Return the [x, y] coordinate for the center point of the cell that contains the specified text.  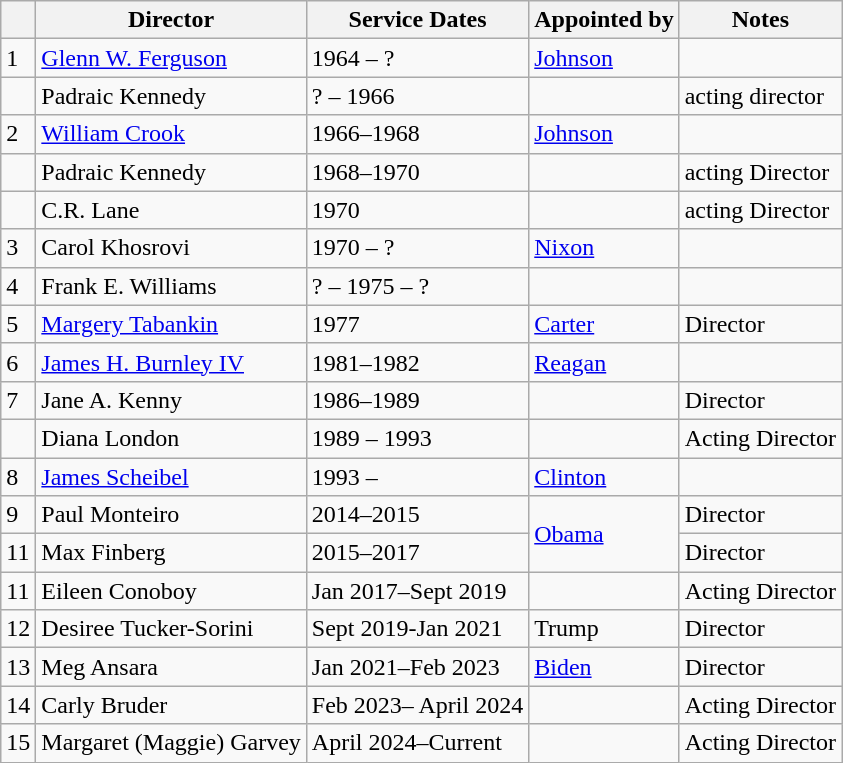
Trump [604, 629]
3 [18, 248]
acting director [760, 96]
C.R. Lane [172, 210]
William Crook [172, 134]
Max Finberg [172, 553]
1966–1968 [417, 134]
April 2024–Current [417, 743]
Jan 2017–Sept 2019 [417, 591]
Biden [604, 667]
4 [18, 286]
1981–1982 [417, 362]
1977 [417, 324]
Carter [604, 324]
2015–2017 [417, 553]
Desiree Tucker-Sorini [172, 629]
1968–1970 [417, 172]
1989 – 1993 [417, 438]
Diana London [172, 438]
Eileen Conoboy [172, 591]
Notes [760, 20]
? – 1966 [417, 96]
8 [18, 477]
Jane A. Kenny [172, 400]
14 [18, 705]
Margery Tabankin [172, 324]
9 [18, 515]
1964 – ? [417, 58]
1970 – ? [417, 248]
13 [18, 667]
Carly Bruder [172, 705]
Jan 2021–Feb 2023 [417, 667]
Nixon [604, 248]
Meg Ansara [172, 667]
Carol Khosrovi [172, 248]
2014–2015 [417, 515]
5 [18, 324]
12 [18, 629]
2 [18, 134]
1970 [417, 210]
Obama [604, 534]
? – 1975 – ? [417, 286]
1 [18, 58]
Service Dates [417, 20]
6 [18, 362]
Reagan [604, 362]
Margaret (Maggie) Garvey [172, 743]
Clinton [604, 477]
7 [18, 400]
Frank E. Williams [172, 286]
Glenn W. Ferguson [172, 58]
1993 – [417, 477]
1986–1989 [417, 400]
James Scheibel [172, 477]
15 [18, 743]
Paul Monteiro [172, 515]
James H. Burnley IV [172, 362]
Sept 2019-Jan 2021 [417, 629]
Feb 2023– April 2024 [417, 705]
Appointed by [604, 20]
